Locate the cell with the specified text and output its (x, y) center coordinate. 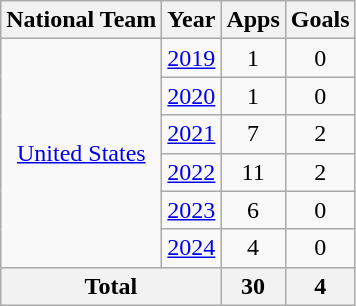
Year (192, 20)
2019 (192, 58)
2024 (192, 248)
2022 (192, 172)
7 (253, 134)
Apps (253, 20)
6 (253, 210)
United States (82, 153)
2020 (192, 96)
2023 (192, 210)
National Team (82, 20)
2021 (192, 134)
30 (253, 286)
11 (253, 172)
Total (111, 286)
Goals (320, 20)
